Return the [X, Y] coordinate for the center point of the cell that contains the specified text.  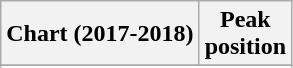
Chart (2017-2018) [100, 34]
Peakposition [245, 34]
